Scan for the cell matching the given text and deliver its [X, Y] coordinate at center. 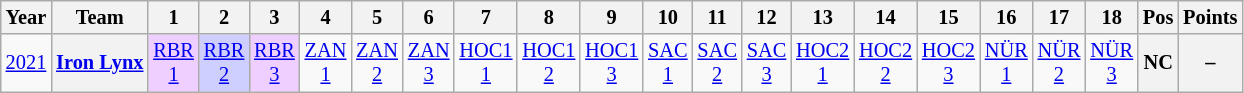
5 [377, 17]
Points [1210, 17]
8 [548, 17]
NÜR1 [1006, 63]
10 [668, 17]
SAC1 [668, 63]
18 [1112, 17]
2021 [26, 63]
– [1210, 63]
ZAN1 [326, 63]
7 [486, 17]
9 [612, 17]
HOC12 [548, 63]
4 [326, 17]
2 [224, 17]
17 [1060, 17]
3 [274, 17]
14 [886, 17]
Year [26, 17]
ZAN2 [377, 63]
NÜR3 [1112, 63]
HOC22 [886, 63]
HOC23 [948, 63]
Team [100, 17]
Iron Lynx [100, 63]
13 [822, 17]
NÜR2 [1060, 63]
HOC21 [822, 63]
SAC2 [718, 63]
SAC3 [766, 63]
NC [1158, 63]
6 [429, 17]
ZAN3 [429, 63]
HOC11 [486, 63]
RBR1 [173, 63]
RBR2 [224, 63]
12 [766, 17]
15 [948, 17]
RBR3 [274, 63]
Pos [1158, 17]
11 [718, 17]
1 [173, 17]
HOC13 [612, 63]
16 [1006, 17]
